From the cell containing the given text, extract its center point as [X, Y] coordinate. 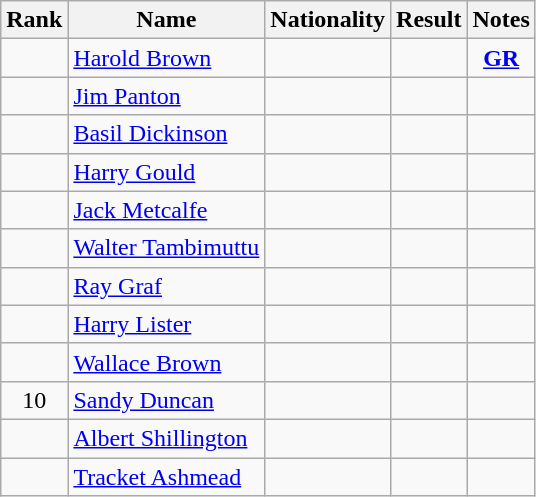
Jim Panton [166, 96]
10 [34, 400]
Rank [34, 20]
GR [501, 58]
Wallace Brown [166, 362]
Harry Lister [166, 324]
Sandy Duncan [166, 400]
Tracket Ashmead [166, 477]
Jack Metcalfe [166, 210]
Ray Graf [166, 286]
Notes [501, 20]
Albert Shillington [166, 438]
Basil Dickinson [166, 134]
Harry Gould [166, 172]
Result [429, 20]
Walter Tambimuttu [166, 248]
Harold Brown [166, 58]
Name [166, 20]
Nationality [328, 20]
